Scan for the cell matching the given text and deliver its [x, y] coordinate at center. 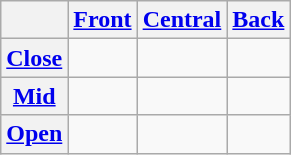
Front [102, 20]
Close [34, 58]
Mid [34, 96]
Back [258, 20]
Open [34, 134]
Central [182, 20]
